Return the (X, Y) coordinate for the center point of the cell that contains the specified text.  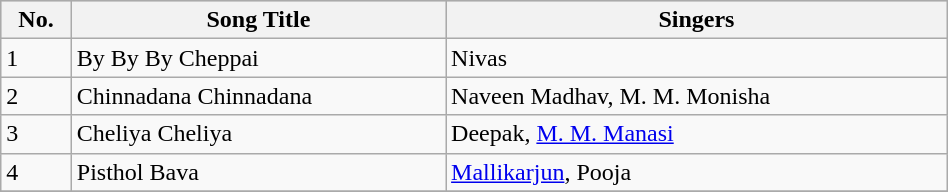
Mallikarjun, Pooja (697, 172)
3 (36, 134)
No. (36, 20)
2 (36, 96)
Chinnadana Chinnadana (258, 96)
4 (36, 172)
Song Title (258, 20)
By By By Cheppai (258, 58)
Naveen Madhav, M. M. Monisha (697, 96)
Deepak, M. M. Manasi (697, 134)
Nivas (697, 58)
Pisthol Bava (258, 172)
Cheliya Cheliya (258, 134)
Singers (697, 20)
1 (36, 58)
